Identify which cell holds the provided text, then report its (X, Y) central coordinate. 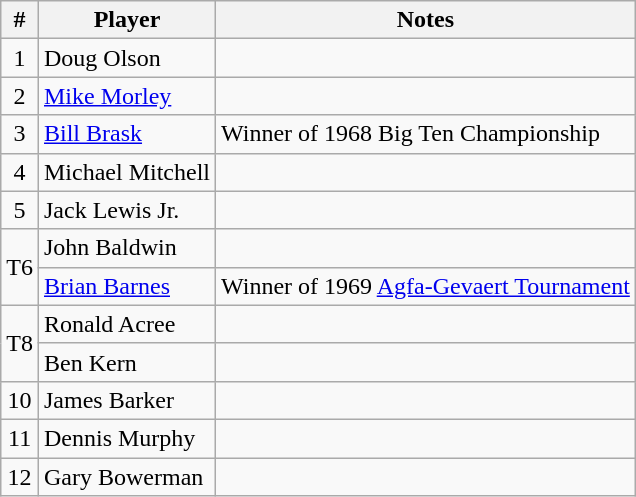
John Baldwin (126, 248)
# (20, 20)
Winner of 1968 Big Ten Championship (426, 134)
Brian Barnes (126, 286)
Bill Brask (126, 134)
4 (20, 172)
Player (126, 20)
Doug Olson (126, 58)
Jack Lewis Jr. (126, 210)
10 (20, 400)
Michael Mitchell (126, 172)
Notes (426, 20)
1 (20, 58)
2 (20, 96)
Gary Bowerman (126, 477)
Ben Kern (126, 362)
T6 (20, 267)
3 (20, 134)
Ronald Acree (126, 324)
5 (20, 210)
11 (20, 438)
12 (20, 477)
Dennis Murphy (126, 438)
T8 (20, 343)
Mike Morley (126, 96)
Winner of 1969 Agfa-Gevaert Tournament (426, 286)
James Barker (126, 400)
